From the cell containing the given text, extract its center point as (X, Y) coordinate. 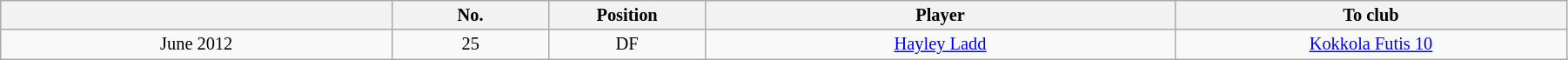
Player (941, 15)
Hayley Ladd (941, 44)
Kokkola Futis 10 (1371, 44)
No. (471, 15)
25 (471, 44)
Position (627, 15)
DF (627, 44)
To club (1371, 15)
June 2012 (197, 44)
